Determine the (X, Y) coordinate at the center of the cell enclosing the given text.  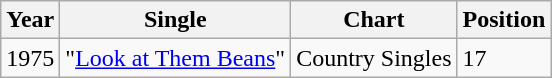
"Look at Them Beans" (176, 58)
Country Singles (374, 58)
Year (30, 20)
Single (176, 20)
Chart (374, 20)
17 (504, 58)
Position (504, 20)
1975 (30, 58)
